Identify which cell holds the provided text, then report its [X, Y] central coordinate. 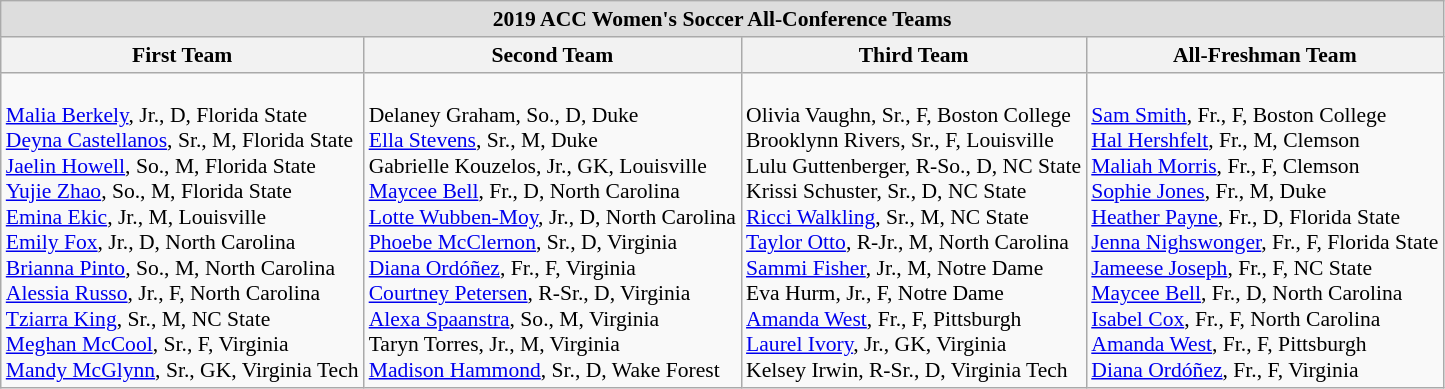
First Team [182, 55]
Third Team [914, 55]
Second Team [552, 55]
2019 ACC Women's Soccer All-Conference Teams [722, 19]
All-Freshman Team [1264, 55]
